Extract the [x, y] coordinate from the center of the cell holding the provided text.  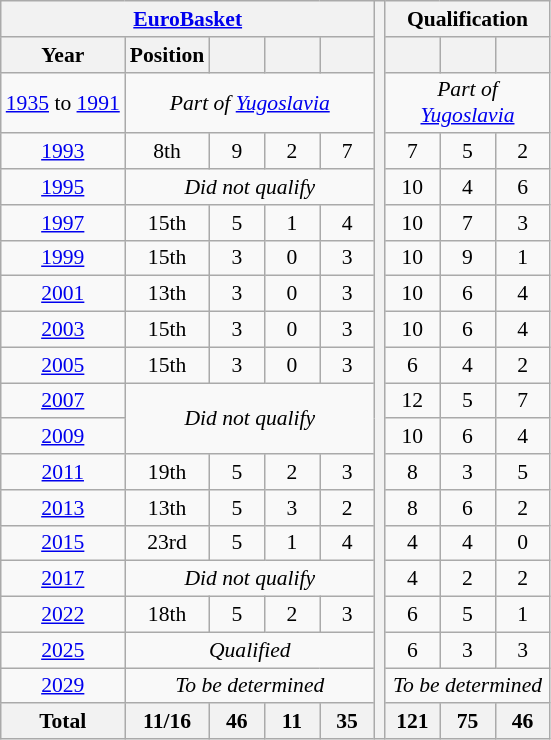
Year [63, 55]
2029 [63, 686]
2001 [63, 294]
1997 [63, 223]
121 [412, 722]
2022 [63, 615]
Position [167, 55]
2013 [63, 508]
23rd [167, 543]
Qualified [250, 650]
2007 [63, 401]
35 [348, 722]
11 [292, 722]
2025 [63, 650]
2011 [63, 472]
2003 [63, 330]
75 [468, 722]
EuroBasket [188, 19]
1995 [63, 187]
19th [167, 472]
Qualification [468, 19]
12 [412, 401]
2009 [63, 437]
Total [63, 722]
18th [167, 615]
1999 [63, 258]
11/16 [167, 722]
2005 [63, 365]
1993 [63, 152]
2015 [63, 543]
8th [167, 152]
2017 [63, 579]
1935 to 1991 [63, 102]
